Search for the cell housing the specified text and yield its [x, y] center coordinate. 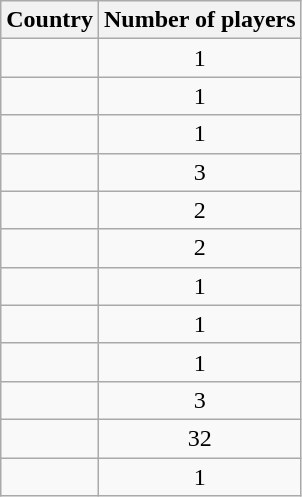
Country [50, 20]
Number of players [200, 20]
32 [200, 438]
